Return [x, y] of the center of cell containing provided text 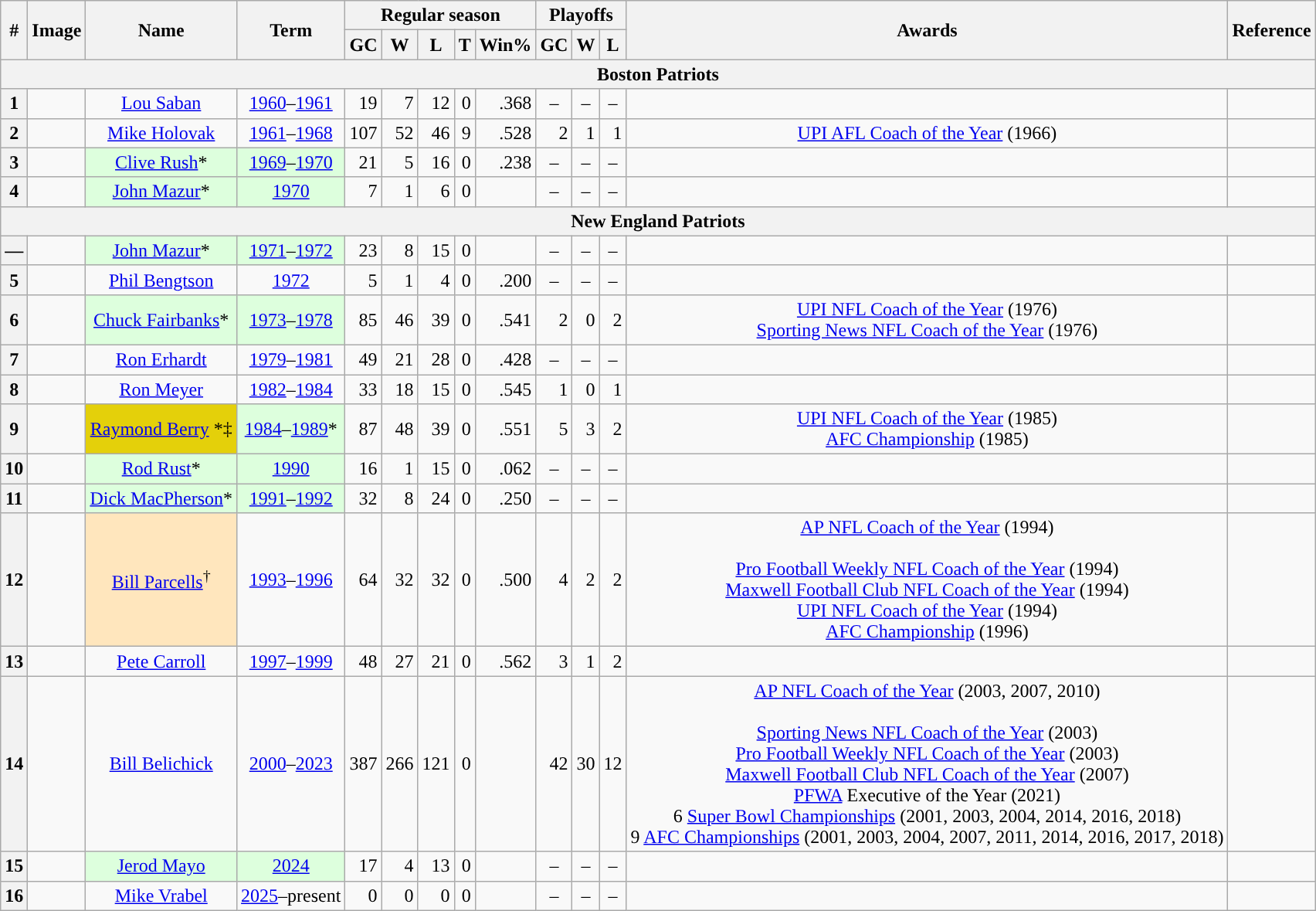
Ron Erhardt [161, 359]
1991–1992 [291, 498]
24 [436, 498]
19 [363, 104]
UPI NFL Coach of the Year (1985)AFC Championship (1985) [927, 430]
Chuck Fairbanks* [161, 320]
Boston Patriots [658, 74]
49 [363, 359]
New England Patriots [658, 221]
.200 [505, 280]
64 [363, 580]
Regular season [440, 15]
1972 [291, 280]
28 [436, 359]
17 [363, 866]
2000–2023 [291, 763]
Dick MacPherson* [161, 498]
1973–1978 [291, 320]
52 [400, 133]
.528 [505, 133]
1979–1981 [291, 359]
Phil Bengtson [161, 280]
.541 [505, 320]
266 [400, 763]
1961–1968 [291, 133]
Bill Belichick [161, 763]
Jerod Mayo [161, 866]
.238 [505, 162]
11 [14, 498]
Win% [505, 45]
1993–1996 [291, 580]
Bill Parcells† [161, 580]
107 [363, 133]
— [14, 250]
23 [363, 250]
Image [57, 30]
.562 [505, 661]
.545 [505, 389]
1984–1989* [291, 430]
2025–present [291, 896]
1997–1999 [291, 661]
# [14, 30]
1970 [291, 192]
Clive Rush* [161, 162]
121 [436, 763]
Raymond Berry *‡ [161, 430]
2024 [291, 866]
Mike Vrabel [161, 896]
1960–1961 [291, 104]
Ron Meyer [161, 389]
Pete Carroll [161, 661]
Reference [1271, 30]
10 [14, 469]
1990 [291, 469]
87 [363, 430]
.368 [505, 104]
85 [363, 320]
1982–1984 [291, 389]
T [465, 45]
27 [400, 661]
Playoffs [581, 15]
UPI NFL Coach of the Year (1976)Sporting News NFL Coach of the Year (1976) [927, 320]
1969–1970 [291, 162]
.250 [505, 498]
Term [291, 30]
1971–1972 [291, 250]
.500 [505, 580]
UPI AFL Coach of the Year (1966) [927, 133]
Lou Saban [161, 104]
30 [585, 763]
387 [363, 763]
14 [14, 763]
33 [363, 389]
.062 [505, 469]
.428 [505, 359]
Rod Rust* [161, 469]
.551 [505, 430]
18 [400, 389]
Name [161, 30]
Awards [927, 30]
42 [555, 763]
Mike Holovak [161, 133]
